Output the [x, y] coordinate of the center of the cell containing the given text.  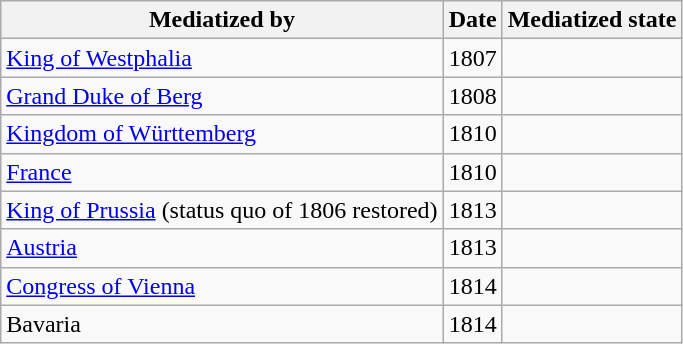
Mediatized by [222, 20]
King of Prussia (status quo of 1806 restored) [222, 210]
Austria [222, 248]
Mediatized state [592, 20]
Kingdom of Württemberg [222, 134]
1808 [472, 96]
Date [472, 20]
Congress of Vienna [222, 286]
France [222, 172]
King of Westphalia [222, 58]
1807 [472, 58]
Bavaria [222, 324]
Grand Duke of Berg [222, 96]
